Return the (X, Y) coordinate for the center point of the cell that contains the specified text.  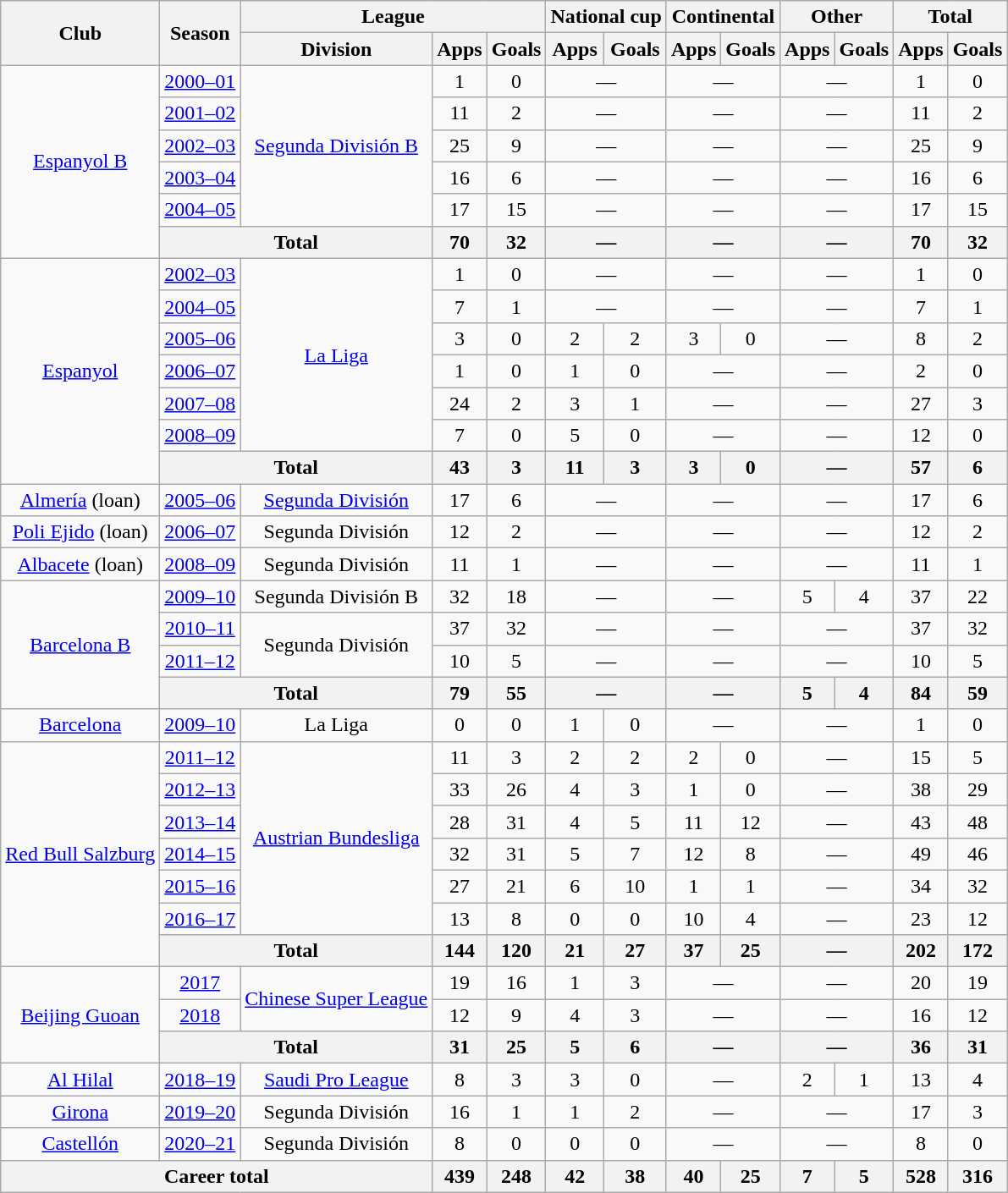
55 (516, 693)
18 (516, 596)
Continental (723, 17)
23 (921, 918)
48 (978, 822)
Espanyol B (80, 162)
248 (516, 1176)
Season (200, 33)
33 (460, 789)
316 (978, 1176)
2019–20 (200, 1112)
46 (978, 854)
144 (460, 951)
120 (516, 951)
202 (921, 951)
2018 (200, 1015)
2012–13 (200, 789)
2013–14 (200, 822)
Saudi Pro League (337, 1080)
2016–17 (200, 918)
49 (921, 854)
Girona (80, 1112)
34 (921, 886)
22 (978, 596)
2000–01 (200, 81)
2014–15 (200, 854)
National cup (606, 17)
Other (837, 17)
2020–21 (200, 1144)
2003–04 (200, 178)
Al Hilal (80, 1080)
172 (978, 951)
84 (921, 693)
2015–16 (200, 886)
40 (693, 1176)
Red Bull Salzburg (80, 854)
42 (575, 1176)
59 (978, 693)
Castellón (80, 1144)
439 (460, 1176)
Club (80, 33)
57 (921, 468)
2017 (200, 983)
Chinese Super League (337, 999)
2001–02 (200, 113)
2010–11 (200, 629)
29 (978, 789)
79 (460, 693)
2018–19 (200, 1080)
24 (460, 404)
Barcelona B (80, 645)
Beijing Guoan (80, 1015)
Albacete (loan) (80, 564)
2007–08 (200, 404)
Espanyol (80, 371)
36 (921, 1047)
Barcelona (80, 725)
20 (921, 983)
26 (516, 789)
Career total (217, 1176)
528 (921, 1176)
28 (460, 822)
Poli Ejido (loan) (80, 532)
Austrian Bundesliga (337, 838)
Almería (loan) (80, 500)
League (393, 17)
Division (337, 49)
